Determine the [x, y] coordinate at the center of the cell enclosing the given text.  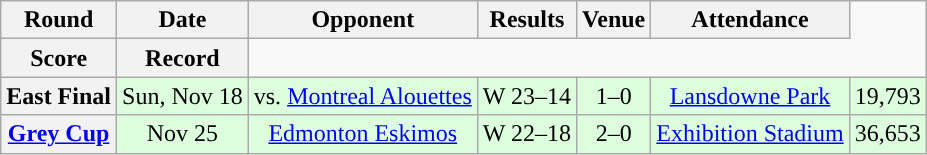
vs. Montreal Alouettes [362, 96]
Nov 25 [183, 134]
Round [59, 20]
Opponent [362, 20]
Edmonton Eskimos [362, 134]
1–0 [614, 96]
Grey Cup [59, 134]
W 22–18 [526, 134]
W 23–14 [526, 96]
Score [59, 58]
Exhibition Stadium [750, 134]
Lansdowne Park [750, 96]
Record [183, 58]
2–0 [614, 134]
Attendance [750, 20]
East Final [59, 96]
Date [183, 20]
Results [526, 20]
Sun, Nov 18 [183, 96]
36,653 [888, 134]
19,793 [888, 96]
Venue [614, 20]
